Capture the cell that displays the provided text and extract its (X, Y) central coordinate. 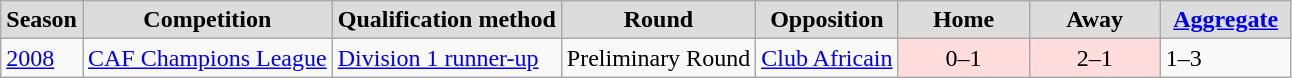
2–1 (1094, 58)
Season (42, 20)
1–3 (1226, 58)
Competition (207, 20)
CAF Champions League (207, 58)
Aggregate (1226, 20)
Club Africain (827, 58)
Qualification method (446, 20)
Division 1 runner-up (446, 58)
Opposition (827, 20)
0–1 (964, 58)
Round (658, 20)
2008 (42, 58)
Preliminary Round (658, 58)
Away (1094, 20)
Home (964, 20)
